Output the [X, Y] coordinate of the center of the cell containing the given text.  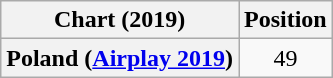
Chart (2019) [120, 20]
49 [285, 58]
Poland (Airplay 2019) [120, 58]
Position [285, 20]
